Return [x, y] of the center of cell containing provided text 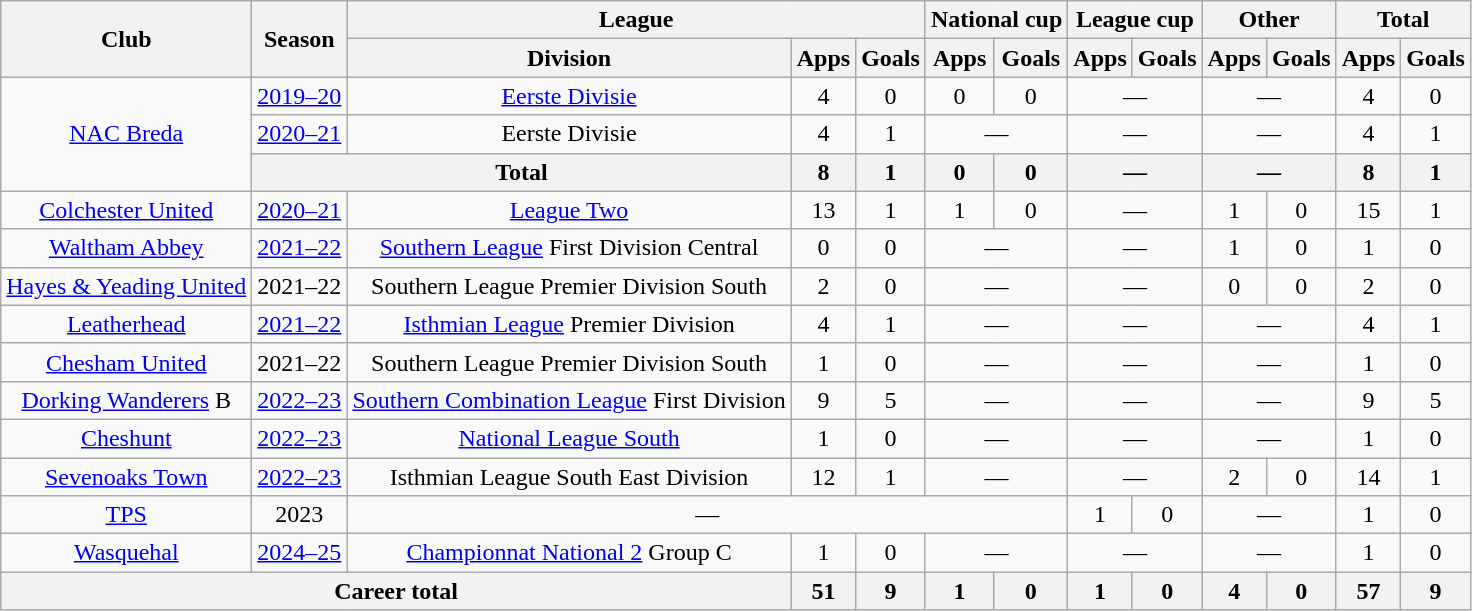
Season [300, 39]
57 [1368, 591]
13 [823, 210]
League [636, 20]
League Two [569, 210]
2023 [300, 515]
Chesham United [126, 362]
Division [569, 58]
Isthmian League South East Division [569, 477]
15 [1368, 210]
Colchester United [126, 210]
Dorking Wanderers B [126, 400]
Leatherhead [126, 324]
2024–25 [300, 553]
Southern Combination League First Division [569, 400]
Club [126, 39]
Wasquehal [126, 553]
Isthmian League Premier Division [569, 324]
National League South [569, 438]
51 [823, 591]
League cup [1135, 20]
2019–20 [300, 96]
TPS [126, 515]
NAC Breda [126, 134]
Hayes & Yeading United [126, 286]
Southern League First Division Central [569, 248]
Other [1269, 20]
Cheshunt [126, 438]
14 [1368, 477]
12 [823, 477]
Waltham Abbey [126, 248]
National cup [996, 20]
Sevenoaks Town [126, 477]
Career total [396, 591]
Championnat National 2 Group C [569, 553]
